Return the (X, Y) coordinate for the center point of the cell that contains the specified text.  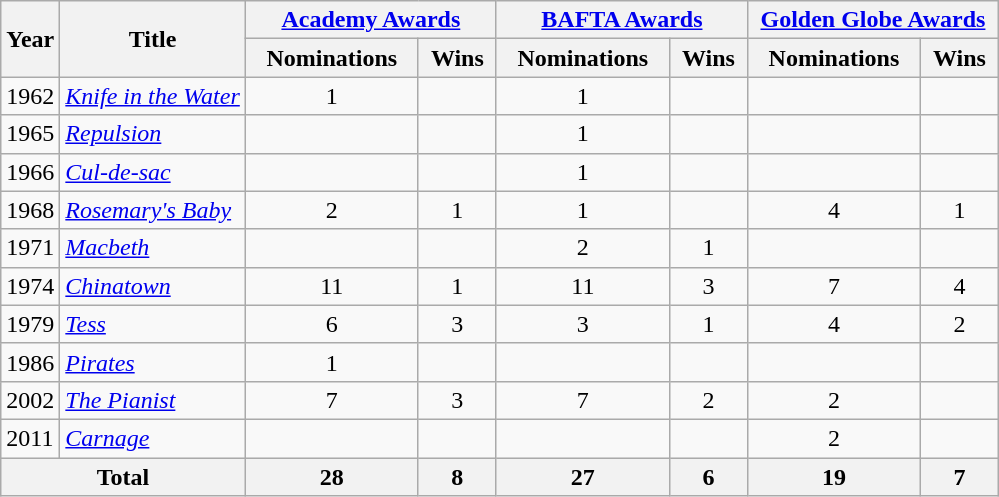
Repulsion (153, 134)
1979 (30, 324)
Rosemary's Baby (153, 210)
Golden Globe Awards (872, 20)
1966 (30, 172)
Academy Awards (370, 20)
1962 (30, 96)
Cul-de-sac (153, 172)
Title (153, 39)
Tess (153, 324)
28 (332, 477)
19 (834, 477)
1986 (30, 362)
Total (124, 477)
The Pianist (153, 400)
2011 (30, 438)
1971 (30, 248)
Chinatown (153, 286)
1974 (30, 286)
Macbeth (153, 248)
Year (30, 39)
BAFTA Awards (622, 20)
27 (582, 477)
2002 (30, 400)
Knife in the Water (153, 96)
8 (457, 477)
Pirates (153, 362)
Carnage (153, 438)
1968 (30, 210)
1965 (30, 134)
